Return [x, y] of the center of cell containing provided text 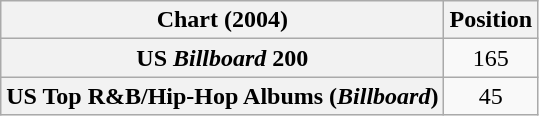
45 [491, 96]
165 [491, 58]
Chart (2004) [222, 20]
Position [491, 20]
US Billboard 200 [222, 58]
US Top R&B/Hip-Hop Albums (Billboard) [222, 96]
